Output the [x, y] coordinate of the center of the cell containing the given text.  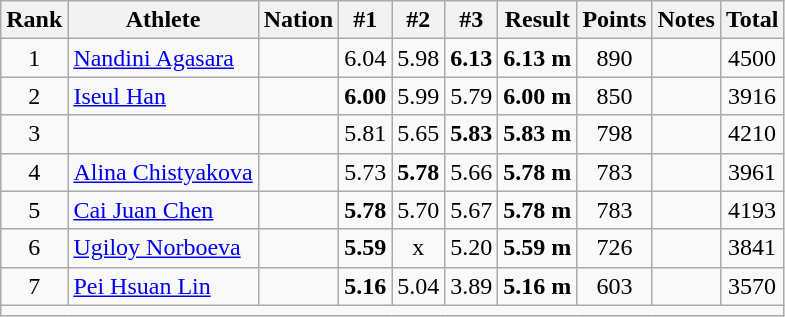
6.13 [472, 58]
Iseul Han [163, 96]
5.16 [366, 286]
Pei Hsuan Lin [163, 286]
850 [614, 96]
4 [34, 172]
798 [614, 134]
5.70 [418, 210]
5.73 [366, 172]
3 [34, 134]
Nation [298, 20]
5.83 [472, 134]
5.79 [472, 96]
5.04 [418, 286]
3841 [752, 248]
603 [614, 286]
#2 [418, 20]
5.99 [418, 96]
7 [34, 286]
x [418, 248]
3961 [752, 172]
1 [34, 58]
Total [752, 20]
6 [34, 248]
5.83 m [538, 134]
5.20 [472, 248]
Nandini Agasara [163, 58]
Rank [34, 20]
5.66 [472, 172]
5.16 m [538, 286]
5.65 [418, 134]
3.89 [472, 286]
Athlete [163, 20]
2 [34, 96]
6.04 [366, 58]
Points [614, 20]
#3 [472, 20]
5.98 [418, 58]
5.67 [472, 210]
Alina Chistyakova [163, 172]
Notes [686, 20]
3570 [752, 286]
5 [34, 210]
6.13 m [538, 58]
4210 [752, 134]
#1 [366, 20]
Result [538, 20]
6.00 m [538, 96]
6.00 [366, 96]
890 [614, 58]
5.59 m [538, 248]
726 [614, 248]
4500 [752, 58]
Cai Juan Chen [163, 210]
4193 [752, 210]
5.81 [366, 134]
5.59 [366, 248]
3916 [752, 96]
Ugiloy Norboeva [163, 248]
